Output the (x, y) coordinate of the center of the cell containing the given text.  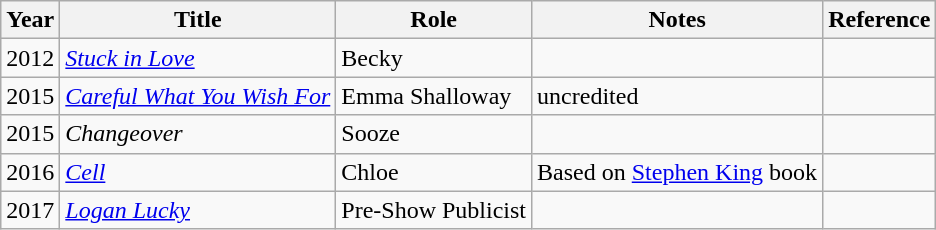
Pre-Show Publicist (434, 210)
Sooze (434, 134)
Cell (198, 172)
Chloe (434, 172)
Emma Shalloway (434, 96)
Year (30, 20)
Logan Lucky (198, 210)
Stuck in Love (198, 58)
Careful What You Wish For (198, 96)
Title (198, 20)
2017 (30, 210)
2012 (30, 58)
Changeover (198, 134)
2016 (30, 172)
Becky (434, 58)
Based on Stephen King book (678, 172)
Role (434, 20)
uncredited (678, 96)
Notes (678, 20)
Reference (880, 20)
